Scan for the cell matching the given text and deliver its [x, y] coordinate at center. 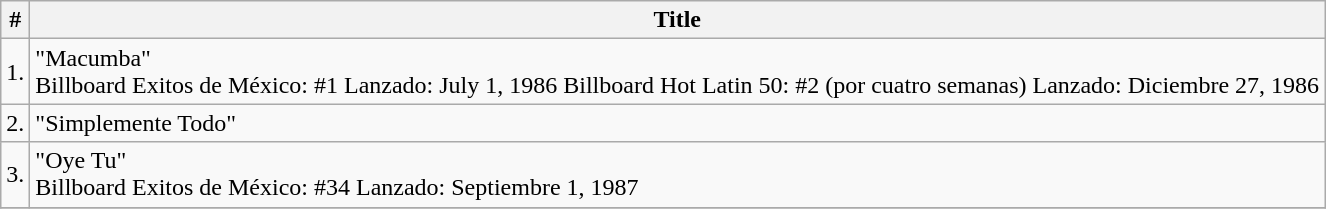
3. [16, 174]
2. [16, 123]
# [16, 20]
"Oye Tu"Billboard Exitos de México: #34 Lanzado: Septiembre 1, 1987 [678, 174]
"Simplemente Todo" [678, 123]
Title [678, 20]
"Macumba"Billboard Exitos de México: #1 Lanzado: July 1, 1986 Billboard Hot Latin 50: #2 (por cuatro semanas) Lanzado: Diciembre 27, 1986 [678, 72]
1. [16, 72]
